Locate the cell with the specified text and output its [X, Y] center coordinate. 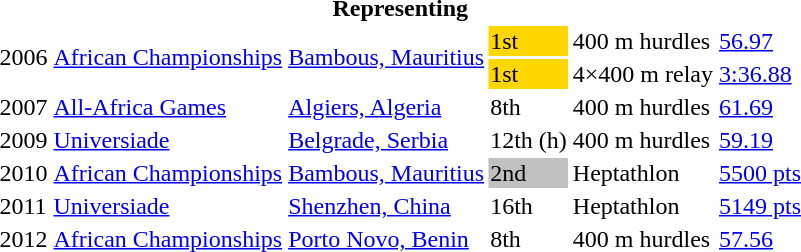
Shenzhen, China [386, 206]
12th (h) [529, 140]
4×400 m relay [642, 74]
Belgrade, Serbia [386, 140]
8th [529, 107]
All-Africa Games [168, 107]
16th [529, 206]
Algiers, Algeria [386, 107]
2nd [529, 173]
